Detect which cell encompasses the target text, then output its (X, Y) center coordinate. 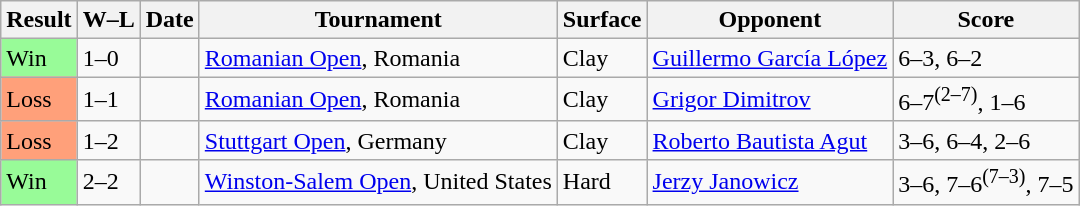
6–7(2–7), 1–6 (986, 100)
Surface (602, 20)
1–0 (108, 58)
3–6, 6–4, 2–6 (986, 140)
Grigor Dimitrov (770, 100)
Result (39, 20)
Roberto Bautista Agut (770, 140)
3–6, 7–6(7–3), 7–5 (986, 182)
Tournament (378, 20)
1–1 (108, 100)
Stuttgart Open, Germany (378, 140)
6–3, 6–2 (986, 58)
Score (986, 20)
Hard (602, 182)
1–2 (108, 140)
W–L (108, 20)
Date (170, 20)
Winston-Salem Open, United States (378, 182)
2–2 (108, 182)
Jerzy Janowicz (770, 182)
Guillermo García López (770, 58)
Opponent (770, 20)
